Scan for the cell matching the given text and deliver its (X, Y) coordinate at center. 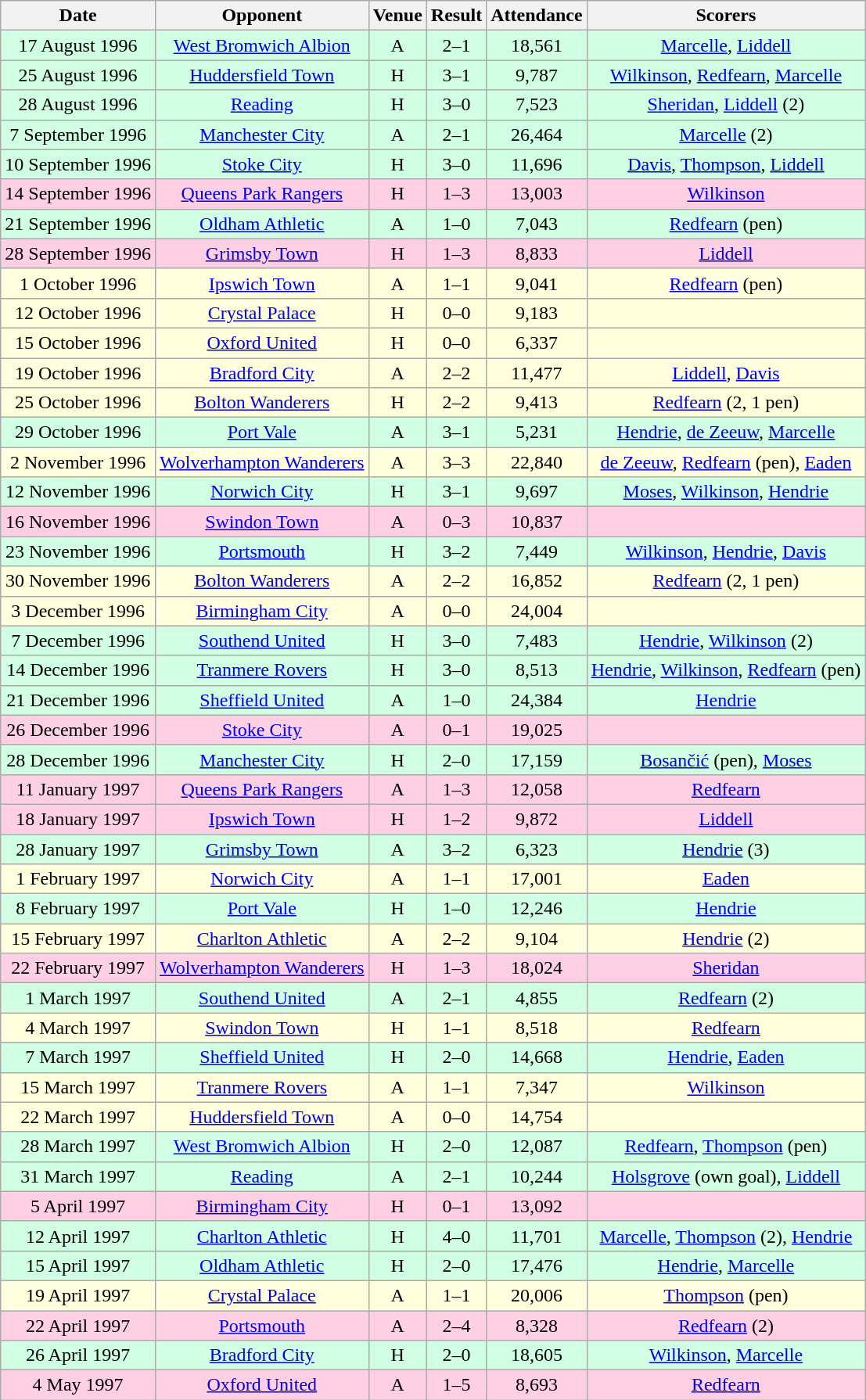
10 September 1996 (78, 164)
Wilkinson, Hendrie, Davis (726, 551)
Hendrie (3) (726, 849)
9,872 (537, 819)
16,852 (537, 581)
7,483 (537, 641)
28 December 1996 (78, 759)
Attendance (537, 16)
18,605 (537, 1355)
15 March 1997 (78, 1087)
7 March 1997 (78, 1057)
22 March 1997 (78, 1117)
29 October 1996 (78, 433)
5 April 1997 (78, 1206)
12 April 1997 (78, 1236)
Eaden (726, 879)
15 October 1996 (78, 343)
26 December 1996 (78, 730)
Venue (397, 16)
Hendrie (2) (726, 939)
7,043 (537, 224)
2–4 (456, 1326)
Marcelle, Thompson (2), Hendrie (726, 1236)
7,347 (537, 1087)
24,004 (537, 611)
14 September 1996 (78, 194)
4,855 (537, 998)
Sheridan, Liddell (2) (726, 105)
1 March 1997 (78, 998)
23 November 1996 (78, 551)
Moses, Wilkinson, Hendrie (726, 492)
3 December 1996 (78, 611)
2 November 1996 (78, 462)
Sheridan (726, 968)
22,840 (537, 462)
7 September 1996 (78, 135)
5,231 (537, 433)
Liddell, Davis (726, 373)
8,328 (537, 1326)
12,087 (537, 1147)
14 December 1996 (78, 670)
Hendrie, Marcelle (726, 1265)
1–2 (456, 819)
25 August 1996 (78, 75)
7 December 1996 (78, 641)
Hendrie, de Zeeuw, Marcelle (726, 433)
11 January 1997 (78, 789)
14,668 (537, 1057)
4 March 1997 (78, 1028)
Wilkinson, Marcelle (726, 1355)
21 December 1996 (78, 700)
Hendrie, Wilkinson, Redfearn (pen) (726, 670)
26 April 1997 (78, 1355)
Result (456, 16)
11,477 (537, 373)
11,701 (537, 1236)
1–5 (456, 1385)
7,523 (537, 105)
6,323 (537, 849)
9,787 (537, 75)
28 August 1996 (78, 105)
8 February 1997 (78, 909)
28 September 1996 (78, 253)
0–3 (456, 522)
12,246 (537, 909)
18 January 1997 (78, 819)
12 October 1996 (78, 313)
22 February 1997 (78, 968)
22 April 1997 (78, 1326)
Marcelle, Liddell (726, 45)
24,384 (537, 700)
Date (78, 16)
Scorers (726, 16)
10,244 (537, 1176)
9,041 (537, 283)
6,337 (537, 343)
15 April 1997 (78, 1265)
Opponent (261, 16)
7,449 (537, 551)
Marcelle (2) (726, 135)
8,693 (537, 1385)
20,006 (537, 1295)
19 April 1997 (78, 1295)
1 October 1996 (78, 283)
Davis, Thompson, Liddell (726, 164)
8,833 (537, 253)
25 October 1996 (78, 403)
9,697 (537, 492)
12,058 (537, 789)
Thompson (pen) (726, 1295)
de Zeeuw, Redfearn (pen), Eaden (726, 462)
3–3 (456, 462)
14,754 (537, 1117)
31 March 1997 (78, 1176)
21 September 1996 (78, 224)
30 November 1996 (78, 581)
8,518 (537, 1028)
19,025 (537, 730)
16 November 1996 (78, 522)
13,092 (537, 1206)
9,183 (537, 313)
Wilkinson, Redfearn, Marcelle (726, 75)
19 October 1996 (78, 373)
4–0 (456, 1236)
26,464 (537, 135)
Bosančić (pen), Moses (726, 759)
Redfearn, Thompson (pen) (726, 1147)
Holsgrove (own goal), Liddell (726, 1176)
13,003 (537, 194)
18,561 (537, 45)
Hendrie, Wilkinson (2) (726, 641)
15 February 1997 (78, 939)
4 May 1997 (78, 1385)
12 November 1996 (78, 492)
18,024 (537, 968)
17,001 (537, 879)
9,413 (537, 403)
28 January 1997 (78, 849)
17 August 1996 (78, 45)
28 March 1997 (78, 1147)
1 February 1997 (78, 879)
9,104 (537, 939)
17,476 (537, 1265)
8,513 (537, 670)
17,159 (537, 759)
10,837 (537, 522)
Hendrie, Eaden (726, 1057)
11,696 (537, 164)
